Scan for the cell matching the given text and deliver its (X, Y) coordinate at center. 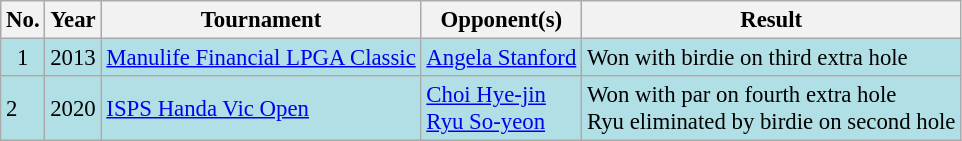
ISPS Handa Vic Open (261, 108)
Opponent(s) (502, 20)
Result (772, 20)
1 (23, 58)
2020 (73, 108)
Won with par on fourth extra holeRyu eliminated by birdie on second hole (772, 108)
No. (23, 20)
Won with birdie on third extra hole (772, 58)
2 (23, 108)
Year (73, 20)
2013 (73, 58)
Choi Hye-jin Ryu So-yeon (502, 108)
Tournament (261, 20)
Manulife Financial LPGA Classic (261, 58)
Angela Stanford (502, 58)
